Search for the cell housing the specified text and yield its [X, Y] center coordinate. 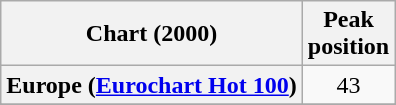
Chart (2000) [152, 34]
Peakposition [348, 34]
43 [348, 85]
Europe (Eurochart Hot 100) [152, 85]
